Extract the [x, y] coordinate from the center of the cell holding the provided text.  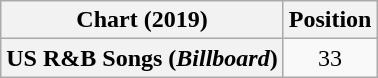
US R&B Songs (Billboard) [142, 58]
Position [330, 20]
33 [330, 58]
Chart (2019) [142, 20]
